Search for the cell housing the specified text and yield its (x, y) center coordinate. 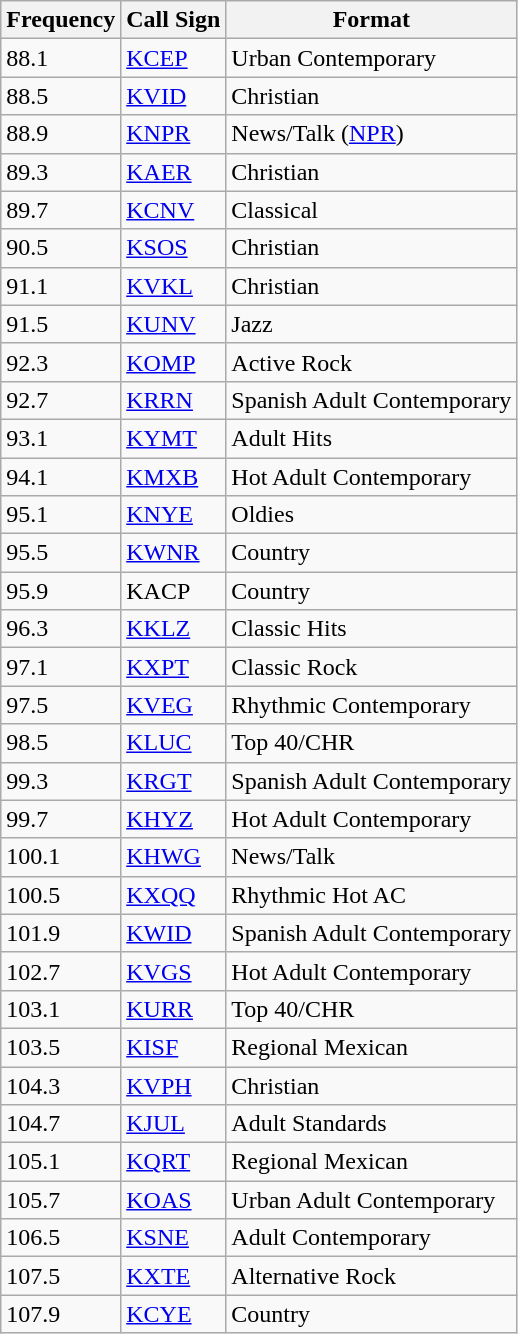
KVPH (174, 1085)
104.3 (61, 1085)
KRRN (174, 400)
Jazz (372, 324)
KLUC (174, 743)
Active Rock (372, 362)
102.7 (61, 971)
KYMT (174, 438)
Alternative Rock (372, 1276)
KVEG (174, 705)
KWID (174, 933)
Call Sign (174, 20)
KVID (174, 96)
101.9 (61, 933)
97.1 (61, 667)
Rhythmic Contemporary (372, 705)
95.9 (61, 591)
KCNV (174, 210)
KXTE (174, 1276)
95.1 (61, 515)
Oldies (372, 515)
KNPR (174, 134)
Adult Contemporary (372, 1238)
96.3 (61, 629)
89.7 (61, 210)
Urban Adult Contemporary (372, 1200)
KHWG (174, 857)
KQRT (174, 1162)
KSNE (174, 1238)
107.5 (61, 1276)
105.1 (61, 1162)
94.1 (61, 477)
KNYE (174, 515)
KVGS (174, 971)
KCEP (174, 58)
103.5 (61, 1047)
88.1 (61, 58)
Rhythmic Hot AC (372, 895)
KAER (174, 172)
Format (372, 20)
Frequency (61, 20)
107.9 (61, 1314)
KCYE (174, 1314)
KISF (174, 1047)
104.7 (61, 1124)
KUNV (174, 324)
KOMP (174, 362)
KACP (174, 591)
KXPT (174, 667)
KVKL (174, 286)
106.5 (61, 1238)
Adult Hits (372, 438)
Classical (372, 210)
105.7 (61, 1200)
KXQQ (174, 895)
97.5 (61, 705)
91.5 (61, 324)
KRGT (174, 781)
KKLZ (174, 629)
News/Talk (372, 857)
KWNR (174, 553)
99.7 (61, 819)
88.9 (61, 134)
91.1 (61, 286)
KURR (174, 1009)
KSOS (174, 248)
News/Talk (NPR) (372, 134)
100.1 (61, 857)
88.5 (61, 96)
99.3 (61, 781)
90.5 (61, 248)
95.5 (61, 553)
92.7 (61, 400)
93.1 (61, 438)
103.1 (61, 1009)
KMXB (174, 477)
89.3 (61, 172)
100.5 (61, 895)
98.5 (61, 743)
Classic Rock (372, 667)
Classic Hits (372, 629)
KJUL (174, 1124)
92.3 (61, 362)
KOAS (174, 1200)
KHYZ (174, 819)
Urban Contemporary (372, 58)
Adult Standards (372, 1124)
